Locate the cell with the specified text and output its (X, Y) center coordinate. 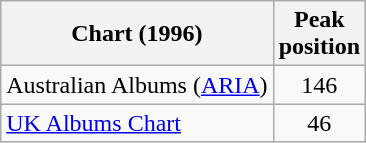
UK Albums Chart (137, 123)
146 (319, 85)
46 (319, 123)
Australian Albums (ARIA) (137, 85)
Peakposition (319, 34)
Chart (1996) (137, 34)
